Search for the cell housing the specified text and yield its (x, y) center coordinate. 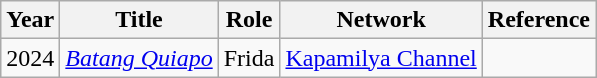
2024 (30, 58)
Frida (249, 58)
Batang Quiapo (139, 58)
Year (30, 20)
Title (139, 20)
Reference (538, 20)
Role (249, 20)
Kapamilya Channel (381, 58)
Network (381, 20)
